For the text-containing cell, return its midpoint in [X, Y] coordinate format. 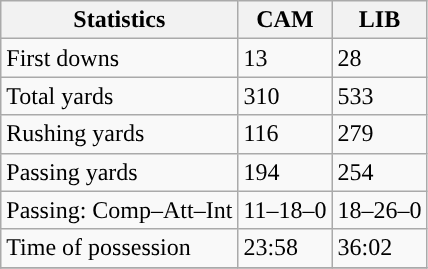
Statistics [120, 20]
116 [285, 134]
279 [380, 134]
28 [380, 58]
Passing: Comp–Att–Int [120, 210]
CAM [285, 20]
11–18–0 [285, 210]
Time of possession [120, 248]
Rushing yards [120, 134]
254 [380, 172]
194 [285, 172]
Passing yards [120, 172]
First downs [120, 58]
310 [285, 96]
13 [285, 58]
36:02 [380, 248]
LIB [380, 20]
533 [380, 96]
Total yards [120, 96]
18–26–0 [380, 210]
23:58 [285, 248]
